Return the (x, y) coordinate for the center point of the cell that contains the specified text.  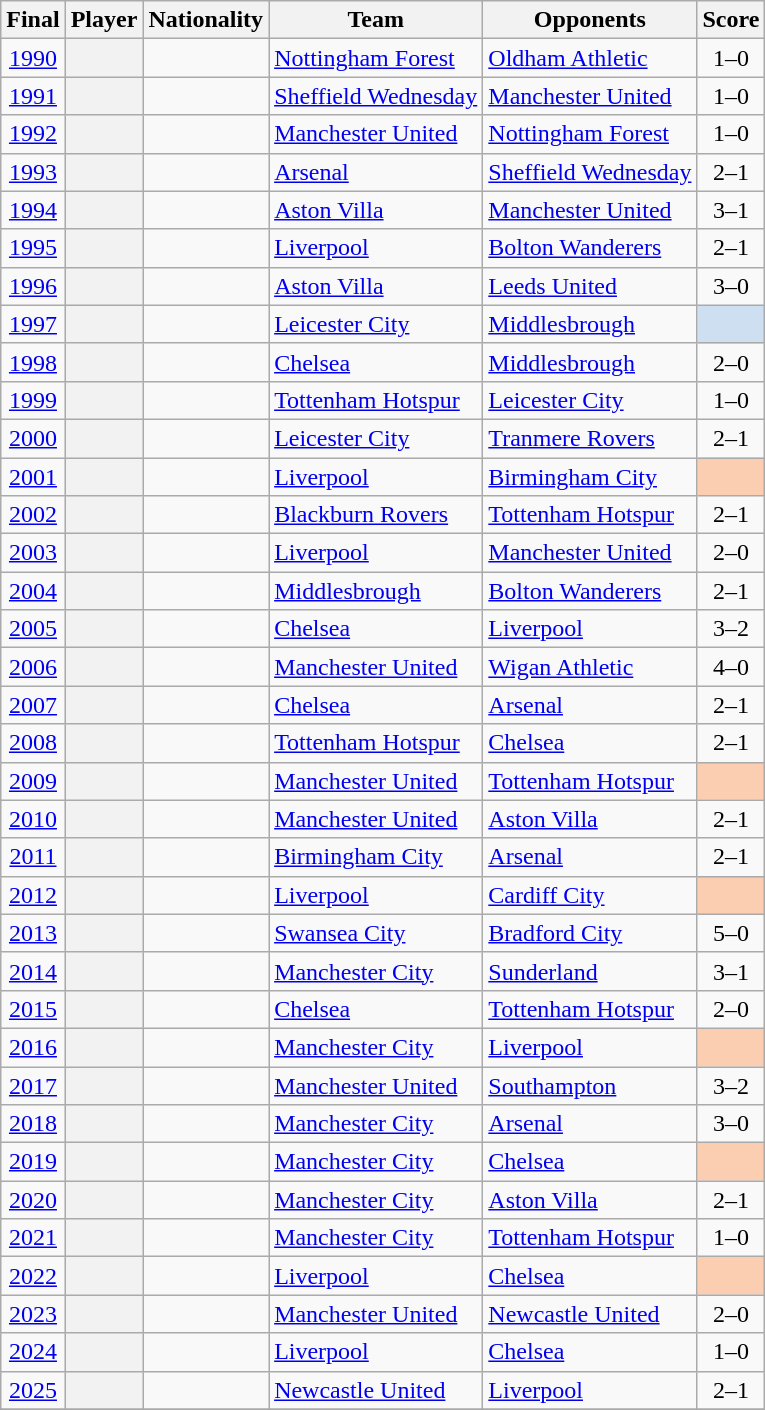
2011 (33, 857)
Swansea City (376, 933)
1993 (33, 172)
2023 (33, 1314)
2014 (33, 971)
Tranmere Rovers (590, 438)
Sunderland (590, 971)
Southampton (590, 1085)
2005 (33, 629)
Oldham Athletic (590, 58)
2001 (33, 477)
2007 (33, 705)
2002 (33, 515)
2003 (33, 553)
5–0 (731, 933)
2019 (33, 1162)
2000 (33, 438)
Score (731, 20)
2010 (33, 819)
2022 (33, 1276)
2018 (33, 1124)
1990 (33, 58)
4–0 (731, 667)
2004 (33, 591)
2009 (33, 781)
1994 (33, 210)
1997 (33, 324)
2008 (33, 743)
Final (33, 20)
Nationality (206, 20)
2012 (33, 895)
Player (104, 20)
1998 (33, 362)
Blackburn Rovers (376, 515)
2006 (33, 667)
Cardiff City (590, 895)
Team (376, 20)
1992 (33, 134)
Opponents (590, 20)
1991 (33, 96)
1996 (33, 286)
1999 (33, 400)
2025 (33, 1390)
2015 (33, 1009)
2017 (33, 1085)
2020 (33, 1200)
Bradford City (590, 933)
2024 (33, 1352)
2016 (33, 1047)
Leeds United (590, 286)
2021 (33, 1238)
Wigan Athletic (590, 667)
1995 (33, 248)
2013 (33, 933)
